Output the (x, y) coordinate of the center of the cell containing the given text.  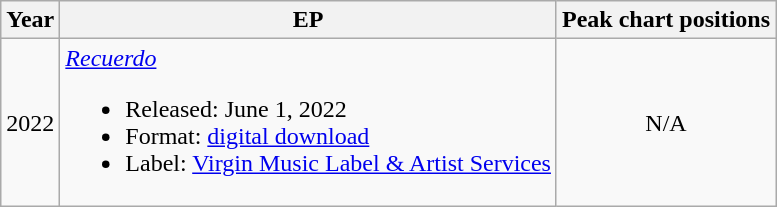
EP (308, 20)
Year (30, 20)
Peak chart positions (666, 20)
2022 (30, 122)
RecuerdoReleased: June 1, 2022Format: digital downloadLabel: Virgin Music Label & Artist Services (308, 122)
N/A (666, 122)
